Return (x, y) of the center of cell containing provided text 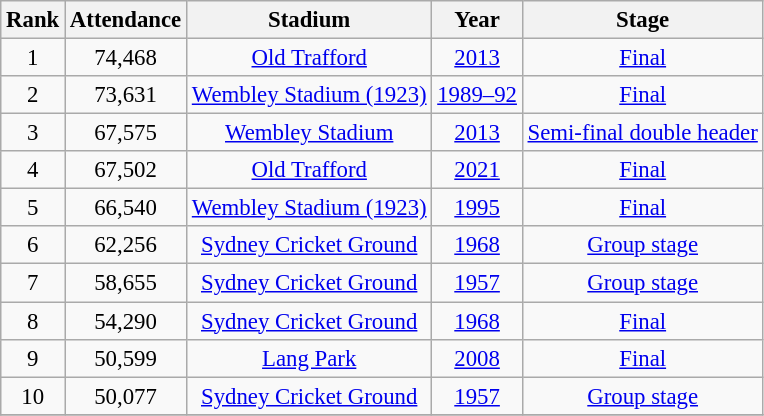
Wembley Stadium (310, 133)
74,468 (126, 58)
Year (477, 20)
10 (33, 396)
2 (33, 95)
4 (33, 170)
7 (33, 283)
1989–92 (477, 95)
1995 (477, 208)
67,502 (126, 170)
62,256 (126, 245)
Stage (642, 20)
2008 (477, 358)
2021 (477, 170)
Attendance (126, 20)
3 (33, 133)
50,077 (126, 396)
1 (33, 58)
58,655 (126, 283)
50,599 (126, 358)
6 (33, 245)
Semi-final double header (642, 133)
9 (33, 358)
66,540 (126, 208)
Lang Park (310, 358)
67,575 (126, 133)
Stadium (310, 20)
54,290 (126, 321)
8 (33, 321)
5 (33, 208)
Rank (33, 20)
73,631 (126, 95)
